Identify which cell holds the provided text, then report its [X, Y] central coordinate. 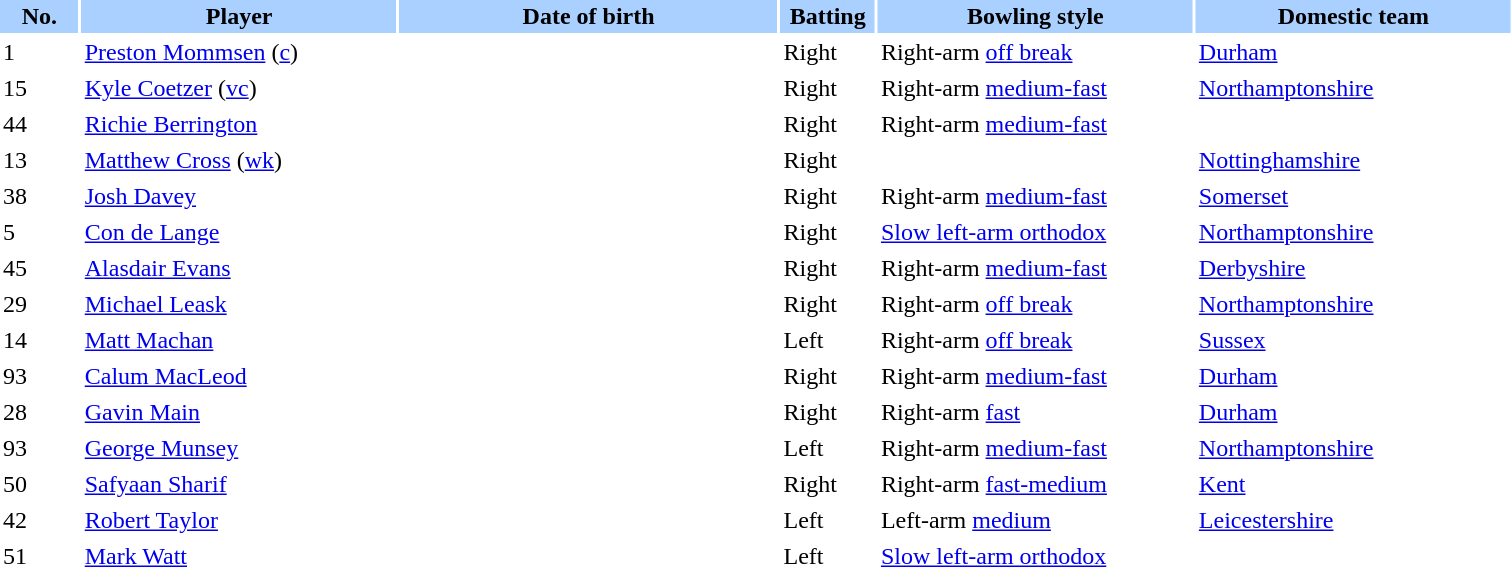
Somerset [1354, 196]
50 [40, 484]
44 [40, 124]
Derbyshire [1354, 268]
Left-arm medium [1036, 520]
Preston Mommsen (c) [240, 52]
Right-arm fast-medium [1036, 484]
13 [40, 160]
Gavin Main [240, 412]
Kyle Coetzer (vc) [240, 88]
No. [40, 16]
Sussex [1354, 340]
Matt Machan [240, 340]
29 [40, 304]
Slow left-arm orthodox [1036, 232]
Player [240, 16]
Nottinghamshire [1354, 160]
5 [40, 232]
George Munsey [240, 448]
Domestic team [1354, 16]
14 [40, 340]
Bowling style [1036, 16]
Michael Leask [240, 304]
Matthew Cross (wk) [240, 160]
Batting [827, 16]
Alasdair Evans [240, 268]
28 [40, 412]
Richie Berrington [240, 124]
Date of birth [589, 16]
Kent [1354, 484]
15 [40, 88]
Robert Taylor [240, 520]
Safyaan Sharif [240, 484]
38 [40, 196]
Right-arm fast [1036, 412]
1 [40, 52]
Josh Davey [240, 196]
Leicestershire [1354, 520]
45 [40, 268]
Con de Lange [240, 232]
Calum MacLeod [240, 376]
42 [40, 520]
